Return the (X, Y) coordinate for the center point of the cell that contains the specified text.  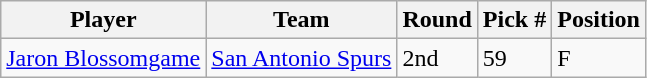
Jaron Blossomgame (104, 58)
Pick # (514, 20)
2nd (437, 58)
Round (437, 20)
Team (302, 20)
San Antonio Spurs (302, 58)
Position (599, 20)
F (599, 58)
Player (104, 20)
59 (514, 58)
